Capture the cell that displays the provided text and extract its [x, y] central coordinate. 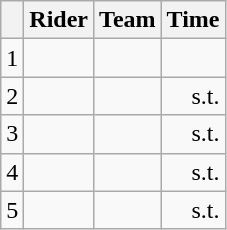
2 [12, 96]
Rider [59, 20]
3 [12, 134]
Team [128, 20]
Time [193, 20]
4 [12, 172]
5 [12, 210]
1 [12, 58]
